Capture the cell that displays the provided text and extract its (x, y) central coordinate. 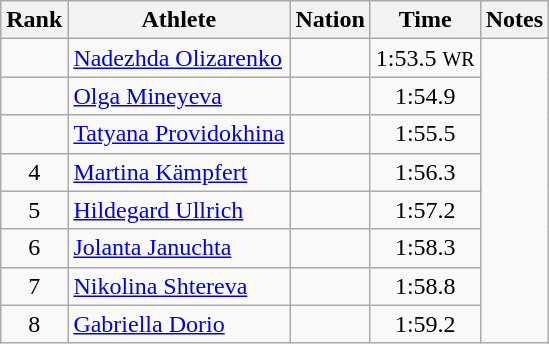
Notes (514, 20)
1:53.5 WR (425, 58)
Nadezhda Olizarenko (179, 58)
Athlete (179, 20)
4 (34, 172)
6 (34, 248)
7 (34, 286)
Gabriella Dorio (179, 324)
1:54.9 (425, 96)
Tatyana Providokhina (179, 134)
Time (425, 20)
8 (34, 324)
Jolanta Januchta (179, 248)
1:59.2 (425, 324)
1:56.3 (425, 172)
Rank (34, 20)
1:58.3 (425, 248)
Nation (330, 20)
5 (34, 210)
Olga Mineyeva (179, 96)
Nikolina Shtereva (179, 286)
Hildegard Ullrich (179, 210)
1:57.2 (425, 210)
1:55.5 (425, 134)
1:58.8 (425, 286)
Martina Kämpfert (179, 172)
